Scan for the cell matching the given text and deliver its [x, y] coordinate at center. 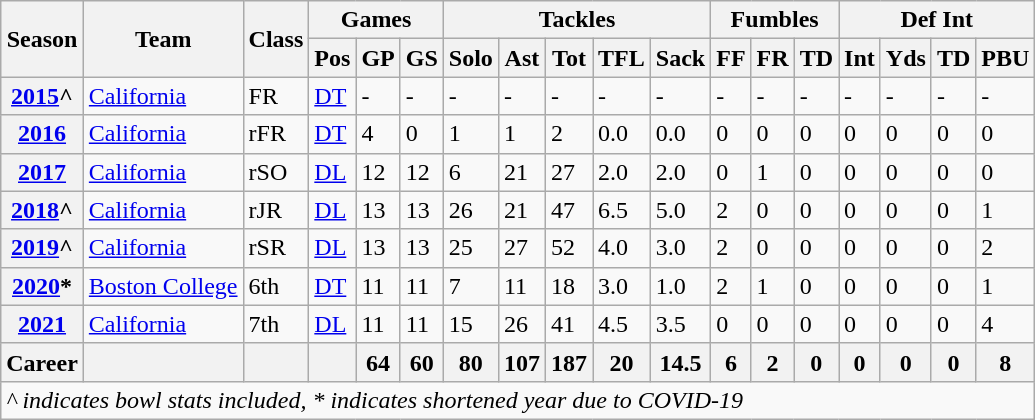
Tot [568, 58]
Yds [906, 58]
Pos [332, 58]
^ indicates bowl stats included, * indicates shortened year due to COVID-19 [518, 400]
2019^ [42, 248]
GP [378, 58]
rJR [276, 210]
2018^ [42, 210]
2017 [42, 172]
15 [470, 324]
64 [378, 362]
Int [860, 58]
8 [1006, 362]
2020* [42, 286]
20 [622, 362]
18 [568, 286]
Solo [470, 58]
rFR [276, 134]
PBU [1006, 58]
187 [568, 362]
Season [42, 39]
60 [422, 362]
7 [470, 286]
2015^ [42, 96]
2016 [42, 134]
2021 [42, 324]
Games [376, 20]
14.5 [680, 362]
4.5 [622, 324]
FF [731, 58]
107 [522, 362]
7th [276, 324]
Sack [680, 58]
Ast [522, 58]
5.0 [680, 210]
Tackles [576, 20]
41 [568, 324]
6.5 [622, 210]
Boston College [163, 286]
GS [422, 58]
3.5 [680, 324]
rSR [276, 248]
Career [42, 362]
80 [470, 362]
Def Int [937, 20]
52 [568, 248]
TFL [622, 58]
1.0 [680, 286]
25 [470, 248]
4.0 [622, 248]
Fumbles [775, 20]
Team [163, 39]
47 [568, 210]
6th [276, 286]
rSO [276, 172]
Class [276, 39]
